Detect which cell encompasses the target text, then output its (X, Y) center coordinate. 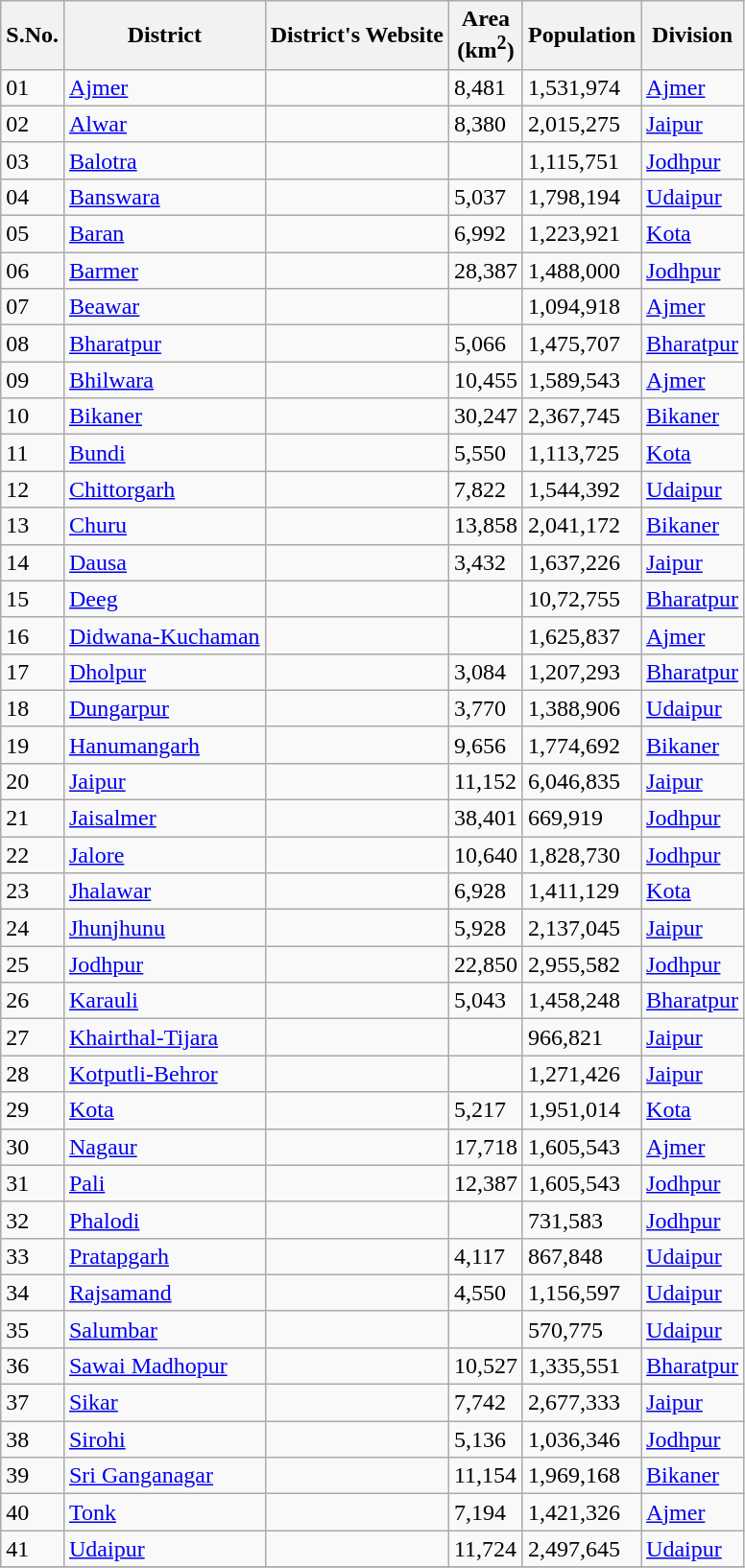
11,154 (486, 1476)
Bundi (164, 453)
8,481 (486, 87)
35 (33, 1329)
38,401 (486, 819)
Balotra (164, 160)
10,455 (486, 380)
1,036,346 (582, 1439)
Khairthal-Tijara (164, 1037)
2,015,275 (582, 124)
Sri Ganganagar (164, 1476)
Dholpur (164, 672)
26 (33, 1001)
5,217 (486, 1110)
Jalore (164, 855)
Pali (164, 1183)
18 (33, 708)
2,367,745 (582, 416)
Alwar (164, 124)
10,640 (486, 855)
2,497,645 (582, 1549)
20 (33, 781)
7,822 (486, 489)
36 (33, 1366)
24 (33, 928)
10 (33, 416)
1,798,194 (582, 197)
15 (33, 599)
1,828,730 (582, 855)
Jaisalmer (164, 819)
19 (33, 745)
10,527 (486, 1366)
6,992 (486, 234)
32 (33, 1220)
2,677,333 (582, 1403)
30 (33, 1147)
Churu (164, 526)
Barmer (164, 271)
02 (33, 124)
570,775 (582, 1329)
1,458,248 (582, 1001)
1,969,168 (582, 1476)
1,094,918 (582, 307)
05 (33, 234)
Deeg (164, 599)
1,531,974 (582, 87)
Jhalawar (164, 891)
1,475,707 (582, 344)
1,113,725 (582, 453)
04 (33, 197)
3,084 (486, 672)
1,625,837 (582, 635)
39 (33, 1476)
5,066 (486, 344)
4,117 (486, 1256)
34 (33, 1293)
06 (33, 271)
Hanumangarh (164, 745)
21 (33, 819)
1,951,014 (582, 1110)
Sawai Madhopur (164, 1366)
7,742 (486, 1403)
28 (33, 1074)
3,432 (486, 562)
1,388,906 (582, 708)
7,194 (486, 1512)
6,046,835 (582, 781)
Area(km2) (486, 36)
22 (33, 855)
11,152 (486, 781)
1,207,293 (582, 672)
Phalodi (164, 1220)
8,380 (486, 124)
14 (33, 562)
S.No. (33, 36)
Karauli (164, 1001)
3,770 (486, 708)
03 (33, 160)
07 (33, 307)
Division (693, 36)
11,724 (486, 1549)
01 (33, 87)
Tonk (164, 1512)
5,928 (486, 928)
08 (33, 344)
Banswara (164, 197)
Nagaur (164, 1147)
10,72,755 (582, 599)
41 (33, 1549)
1,544,392 (582, 489)
1,115,751 (582, 160)
Rajsamand (164, 1293)
28,387 (486, 271)
40 (33, 1512)
1,421,326 (582, 1512)
Dausa (164, 562)
Chittorgarh (164, 489)
30,247 (486, 416)
16 (33, 635)
1,271,426 (582, 1074)
2,955,582 (582, 964)
669,919 (582, 819)
5,550 (486, 453)
Population (582, 36)
1,411,129 (582, 891)
2,041,172 (582, 526)
22,850 (486, 964)
1,589,543 (582, 380)
4,550 (486, 1293)
2,137,045 (582, 928)
12 (33, 489)
Pratapgarh (164, 1256)
5,136 (486, 1439)
33 (33, 1256)
1,637,226 (582, 562)
9,656 (486, 745)
District (164, 36)
District's Website (357, 36)
11 (33, 453)
1,156,597 (582, 1293)
966,821 (582, 1037)
Sirohi (164, 1439)
6,928 (486, 891)
31 (33, 1183)
37 (33, 1403)
Didwana-Kuchaman (164, 635)
23 (33, 891)
5,043 (486, 1001)
17,718 (486, 1147)
13,858 (486, 526)
Sikar (164, 1403)
Kotputli-Behror (164, 1074)
13 (33, 526)
27 (33, 1037)
1,488,000 (582, 271)
17 (33, 672)
Beawar (164, 307)
25 (33, 964)
38 (33, 1439)
867,848 (582, 1256)
Bhilwara (164, 380)
Jhunjhunu (164, 928)
5,037 (486, 197)
731,583 (582, 1220)
1,774,692 (582, 745)
1,335,551 (582, 1366)
1,223,921 (582, 234)
Salumbar (164, 1329)
Dungarpur (164, 708)
29 (33, 1110)
12,387 (486, 1183)
Baran (164, 234)
09 (33, 380)
